Extract the (X, Y) coordinate from the center of the cell holding the provided text.  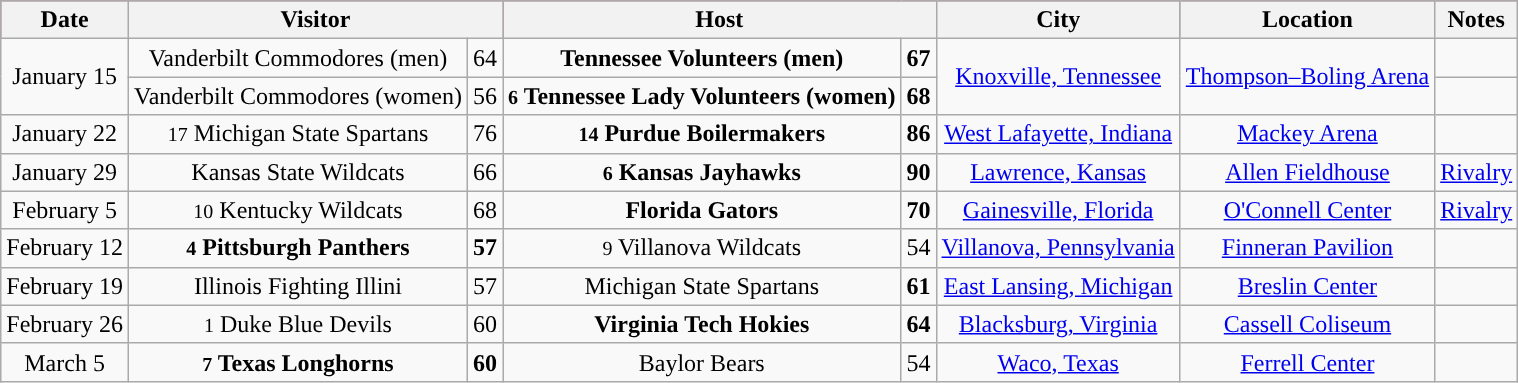
February 19 (65, 286)
Finneran Pavilion (1307, 248)
Michigan State Spartans (702, 286)
Vanderbilt Commodores (women) (298, 96)
Tennessee Volunteers (men) (702, 58)
Knoxville, Tennessee (1058, 77)
January 22 (65, 134)
Mackey Arena (1307, 134)
February 26 (65, 324)
Visitor (315, 20)
17 Michigan State Spartans (298, 134)
Florida Gators (702, 210)
Illinois Fighting Illini (298, 286)
9 Villanova Wildcats (702, 248)
10 Kentucky Wildcats (298, 210)
East Lansing, Michigan (1058, 286)
86 (918, 134)
Blacksburg, Virginia (1058, 324)
4 Pittsburgh Panthers (298, 248)
56 (484, 96)
Location (1307, 20)
City (1058, 20)
67 (918, 58)
February 12 (65, 248)
Allen Fieldhouse (1307, 172)
66 (484, 172)
Ferrell Center (1307, 362)
14 Purdue Boilermakers (702, 134)
6 Tennessee Lady Volunteers (women) (702, 96)
West Lafayette, Indiana (1058, 134)
January 15 (65, 77)
Waco, Texas (1058, 362)
Cassell Coliseum (1307, 324)
Villanova, Pennsylvania (1058, 248)
7 Texas Longhorns (298, 362)
February 5 (65, 210)
6 Kansas Jayhawks (702, 172)
January 29 (65, 172)
Notes (1476, 20)
61 (918, 286)
Thompson–Boling Arena (1307, 77)
Breslin Center (1307, 286)
Baylor Bears (702, 362)
70 (918, 210)
March 5 (65, 362)
O'Connell Center (1307, 210)
Host (720, 20)
1 Duke Blue Devils (298, 324)
Vanderbilt Commodores (men) (298, 58)
Virginia Tech Hokies (702, 324)
Lawrence, Kansas (1058, 172)
76 (484, 134)
Kansas State Wildcats (298, 172)
Gainesville, Florida (1058, 210)
90 (918, 172)
Date (65, 20)
